From the cell containing the given text, extract its center point as (x, y) coordinate. 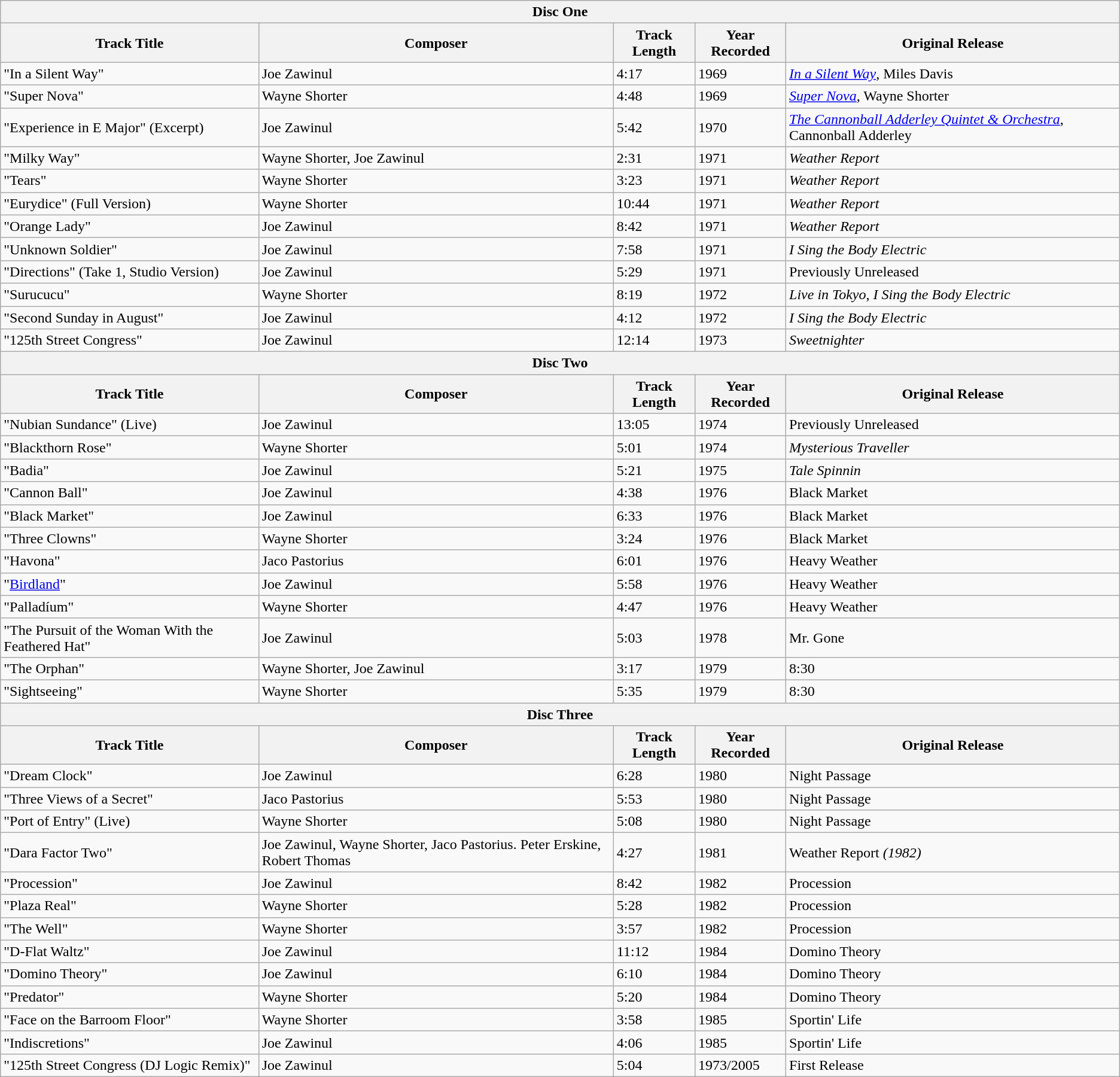
Super Nova, Wayne Shorter (953, 96)
"Super Nova" (129, 96)
"Face on the Barroom Floor" (129, 1020)
6:28 (654, 776)
5:58 (654, 584)
4:12 (654, 318)
4:47 (654, 607)
"Plaza Real" (129, 906)
3:17 (654, 668)
"Tears" (129, 181)
First Release (953, 1065)
5:04 (654, 1065)
8:19 (654, 294)
"Milky Way" (129, 158)
"Badia" (129, 470)
5:21 (654, 470)
Sweetnighter (953, 340)
"Second Sunday in August" (129, 318)
5:08 (654, 822)
"Cannon Ball" (129, 493)
"Port of Entry" (Live) (129, 822)
"125th Street Congress" (129, 340)
3:24 (654, 538)
"Havona" (129, 561)
11:12 (654, 951)
"Unknown Soldier" (129, 249)
6:01 (654, 561)
13:05 (654, 425)
Live in Tokyo, I Sing the Body Electric (953, 294)
The Cannonball Adderley Quintet & Orchestra, Cannonball Adderley (953, 127)
"Directions" (Take 1, Studio Version) (129, 272)
"Blackthorn Rose" (129, 448)
1975 (740, 470)
4:06 (654, 1042)
In a Silent Way, Miles Davis (953, 74)
"The Well" (129, 929)
4:38 (654, 493)
1970 (740, 127)
"Nubian Sundance" (Live) (129, 425)
1978 (740, 638)
Mysterious Traveller (953, 448)
"Three Views of a Secret" (129, 799)
Weather Report (1982) (953, 852)
5:03 (654, 638)
"D-Flat Waltz" (129, 951)
3:58 (654, 1020)
Tale Spinnin (953, 470)
6:10 (654, 974)
"The Pursuit of the Woman With the Feathered Hat" (129, 638)
"125th Street Congress (DJ Logic Remix)" (129, 1065)
Disc One (560, 12)
"Dara Factor Two" (129, 852)
10:44 (654, 203)
6:33 (654, 516)
1973 (740, 340)
"Black Market" (129, 516)
3:57 (654, 929)
Mr. Gone (953, 638)
3:23 (654, 181)
"The Orphan" (129, 668)
1973/2005 (740, 1065)
"Sightseeing" (129, 691)
4:27 (654, 852)
"Birdland" (129, 584)
"Palladíum" (129, 607)
"Surucucu" (129, 294)
"Domino Theory" (129, 974)
2:31 (654, 158)
"Predator" (129, 997)
12:14 (654, 340)
"Dream Clock" (129, 776)
Joe Zawinul, Wayne Shorter, Jaco Pastorius. Peter Erskine, Robert Thomas (436, 852)
Disc Two (560, 363)
5:01 (654, 448)
5:42 (654, 127)
5:28 (654, 906)
4:17 (654, 74)
5:20 (654, 997)
Disc Three (560, 714)
"Indiscretions" (129, 1042)
4:48 (654, 96)
5:29 (654, 272)
1981 (740, 852)
"Eurydice" (Full Version) (129, 203)
"Three Clowns" (129, 538)
"In a Silent Way" (129, 74)
5:35 (654, 691)
"Procession" (129, 883)
7:58 (654, 249)
"Experience in E Major" (Excerpt) (129, 127)
5:53 (654, 799)
"Orange Lady" (129, 226)
